Return the (X, Y) coordinate for the center point of the cell that contains the specified text.  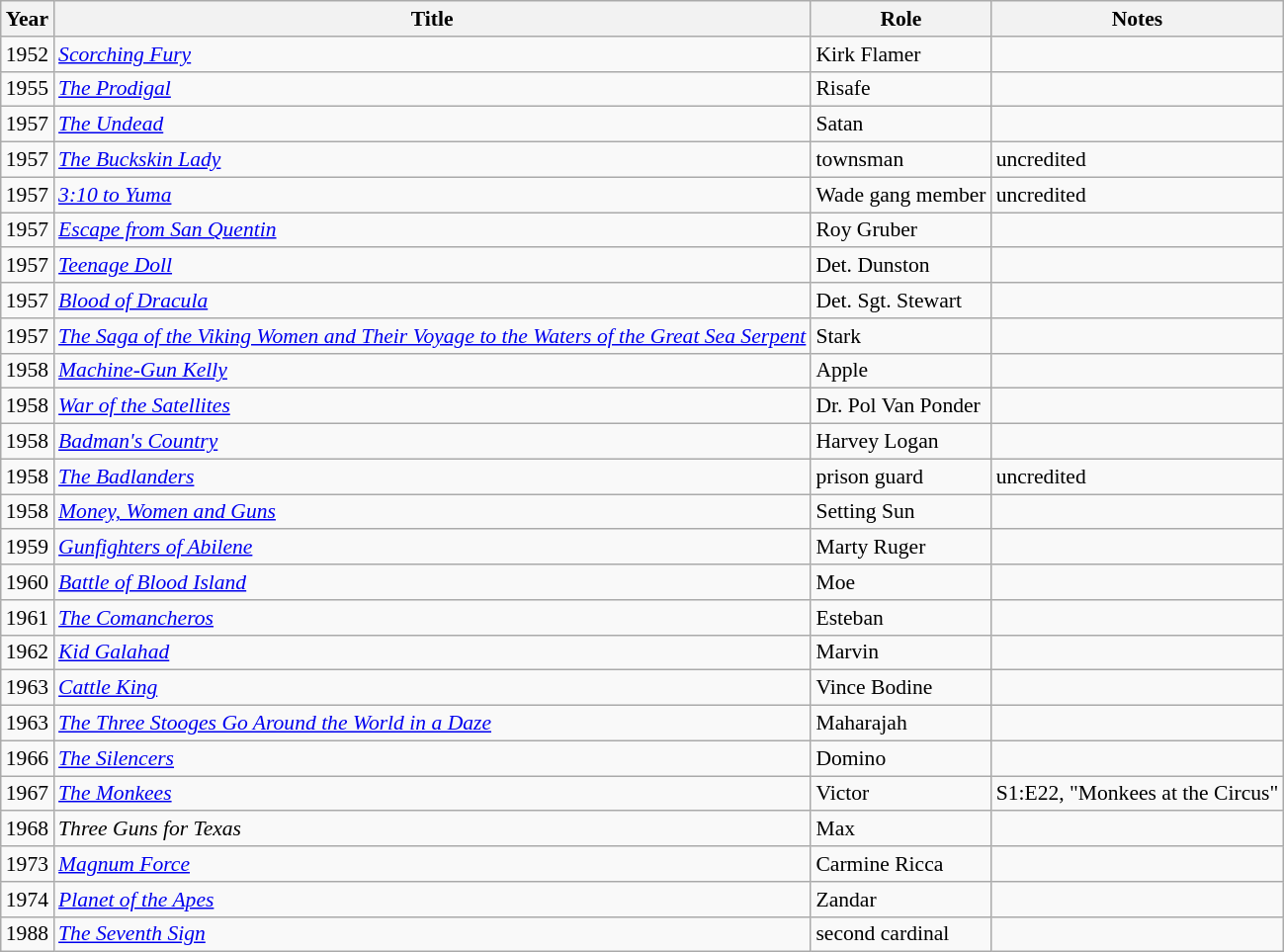
Apple (900, 371)
Risafe (900, 89)
Three Guns for Texas (432, 829)
1952 (28, 54)
Notes (1138, 19)
Satan (900, 125)
Kid Galahad (432, 652)
1988 (28, 934)
1974 (28, 900)
1961 (28, 618)
Wade gang member (900, 195)
Setting Sun (900, 512)
Kirk Flamer (900, 54)
Planet of the Apes (432, 900)
Esteban (900, 618)
Marvin (900, 652)
1955 (28, 89)
Det. Dunston (900, 266)
Dr. Pol Van Ponder (900, 406)
The Saga of the Viking Women and Their Voyage to the Waters of the Great Sea Serpent (432, 336)
War of the Satellites (432, 406)
Scorching Fury (432, 54)
1966 (28, 758)
The Three Stooges Go Around the World in a Daze (432, 724)
3:10 to Yuma (432, 195)
Det. Sgt. Stewart (900, 301)
second cardinal (900, 934)
Battle of Blood Island (432, 582)
1960 (28, 582)
Domino (900, 758)
Gunfighters of Abilene (432, 548)
Badman's Country (432, 442)
The Monkees (432, 794)
Title (432, 19)
Escape from San Quentin (432, 230)
The Comancheros (432, 618)
Teenage Doll (432, 266)
Cattle King (432, 688)
The Buckskin Lady (432, 160)
Harvey Logan (900, 442)
Year (28, 19)
Max (900, 829)
S1:E22, "Monkees at the Circus" (1138, 794)
Stark (900, 336)
Vince Bodine (900, 688)
prison guard (900, 476)
Machine-Gun Kelly (432, 371)
The Undead (432, 125)
Role (900, 19)
Maharajah (900, 724)
The Silencers (432, 758)
Marty Ruger (900, 548)
The Seventh Sign (432, 934)
1967 (28, 794)
Carmine Ricca (900, 864)
The Badlanders (432, 476)
Blood of Dracula (432, 301)
1973 (28, 864)
Money, Women and Guns (432, 512)
townsman (900, 160)
Zandar (900, 900)
Victor (900, 794)
1968 (28, 829)
Magnum Force (432, 864)
1962 (28, 652)
The Prodigal (432, 89)
1959 (28, 548)
Roy Gruber (900, 230)
Moe (900, 582)
